Identify which cell holds the provided text, then report its [x, y] central coordinate. 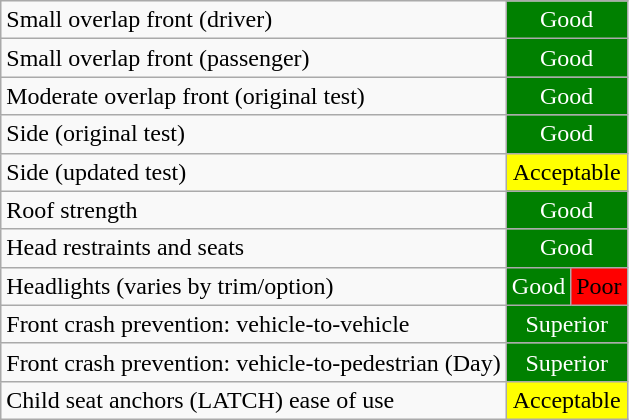
Side (original test) [254, 134]
Child seat anchors (LATCH) ease of use [254, 400]
Front crash prevention: vehicle-to-pedestrian (Day) [254, 362]
Roof strength [254, 210]
Poor [599, 286]
Headlights (varies by trim/option) [254, 286]
Side (updated test) [254, 172]
Head restraints and seats [254, 248]
Small overlap front (driver) [254, 20]
Moderate overlap front (original test) [254, 96]
Small overlap front (passenger) [254, 58]
Front crash prevention: vehicle-to-vehicle [254, 324]
